Provide the [x, y] coordinate of the cell's center where the given text is located.  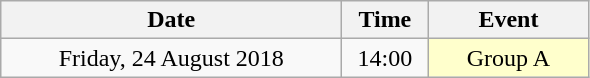
14:00 [385, 58]
Group A [508, 58]
Friday, 24 August 2018 [172, 58]
Time [385, 20]
Date [172, 20]
Event [508, 20]
